Provide the [X, Y] coordinate of the cell's center where the given text is located.  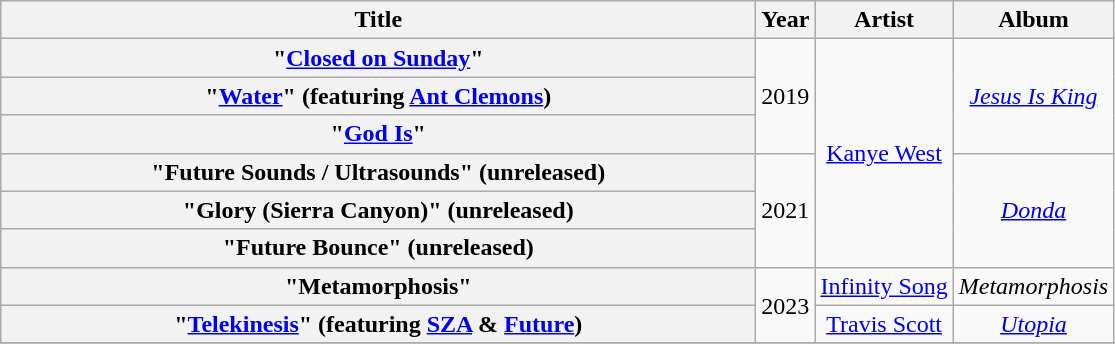
2019 [786, 96]
Metamorphosis [1033, 286]
"Future Sounds / Ultrasounds" (unreleased) [378, 172]
"Water" (featuring Ant Clemons) [378, 96]
2021 [786, 210]
"Metamorphosis" [378, 286]
Year [786, 20]
Jesus Is King [1033, 96]
2023 [786, 305]
"Telekinesis" (featuring SZA & Future) [378, 324]
Album [1033, 20]
Travis Scott [884, 324]
Utopia [1033, 324]
"Future Bounce" (unreleased) [378, 248]
Kanye West [884, 153]
"Closed on Sunday" [378, 58]
Title [378, 20]
Infinity Song [884, 286]
Donda [1033, 210]
"Glory (Sierra Canyon)" (unreleased) [378, 210]
Artist [884, 20]
"God Is" [378, 134]
